From the cell containing the given text, extract its center point as (x, y) coordinate. 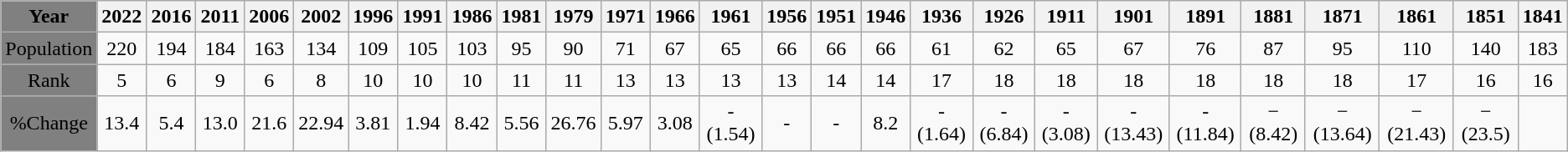
1966 (675, 17)
1841 (1543, 17)
140 (1486, 48)
Rank (49, 80)
- (6.84) (1003, 124)
1891 (1205, 17)
61 (941, 48)
110 (1417, 48)
1.94 (422, 124)
1979 (573, 17)
62 (1003, 48)
- (13.43) (1133, 124)
1971 (625, 17)
1926 (1003, 17)
22.94 (322, 124)
103 (472, 48)
Year (49, 17)
− (23.5) (1486, 124)
− (21.43) (1417, 124)
1861 (1417, 17)
183 (1543, 48)
− (8.42) (1273, 124)
8.2 (886, 124)
2022 (122, 17)
1946 (886, 17)
1986 (472, 17)
87 (1273, 48)
- (1.54) (730, 124)
1881 (1273, 17)
- (3.08) (1066, 124)
- (1.64) (941, 124)
2016 (171, 17)
5 (122, 80)
− (13.64) (1342, 124)
2006 (270, 17)
1961 (730, 17)
1996 (374, 17)
5.97 (625, 124)
8 (322, 80)
134 (322, 48)
71 (625, 48)
220 (122, 48)
3.81 (374, 124)
3.08 (675, 124)
Population (49, 48)
109 (374, 48)
105 (422, 48)
13.4 (122, 124)
76 (1205, 48)
- (11.84) (1205, 124)
90 (573, 48)
1981 (521, 17)
5.56 (521, 124)
194 (171, 48)
1991 (422, 17)
21.6 (270, 124)
9 (220, 80)
26.76 (573, 124)
163 (270, 48)
2002 (322, 17)
184 (220, 48)
8.42 (472, 124)
1901 (1133, 17)
2011 (220, 17)
1911 (1066, 17)
5.4 (171, 124)
1936 (941, 17)
1956 (787, 17)
1851 (1486, 17)
%Change (49, 124)
1951 (836, 17)
1871 (1342, 17)
13.0 (220, 124)
